Return the (X, Y) coordinate for the center point of the cell that contains the specified text.  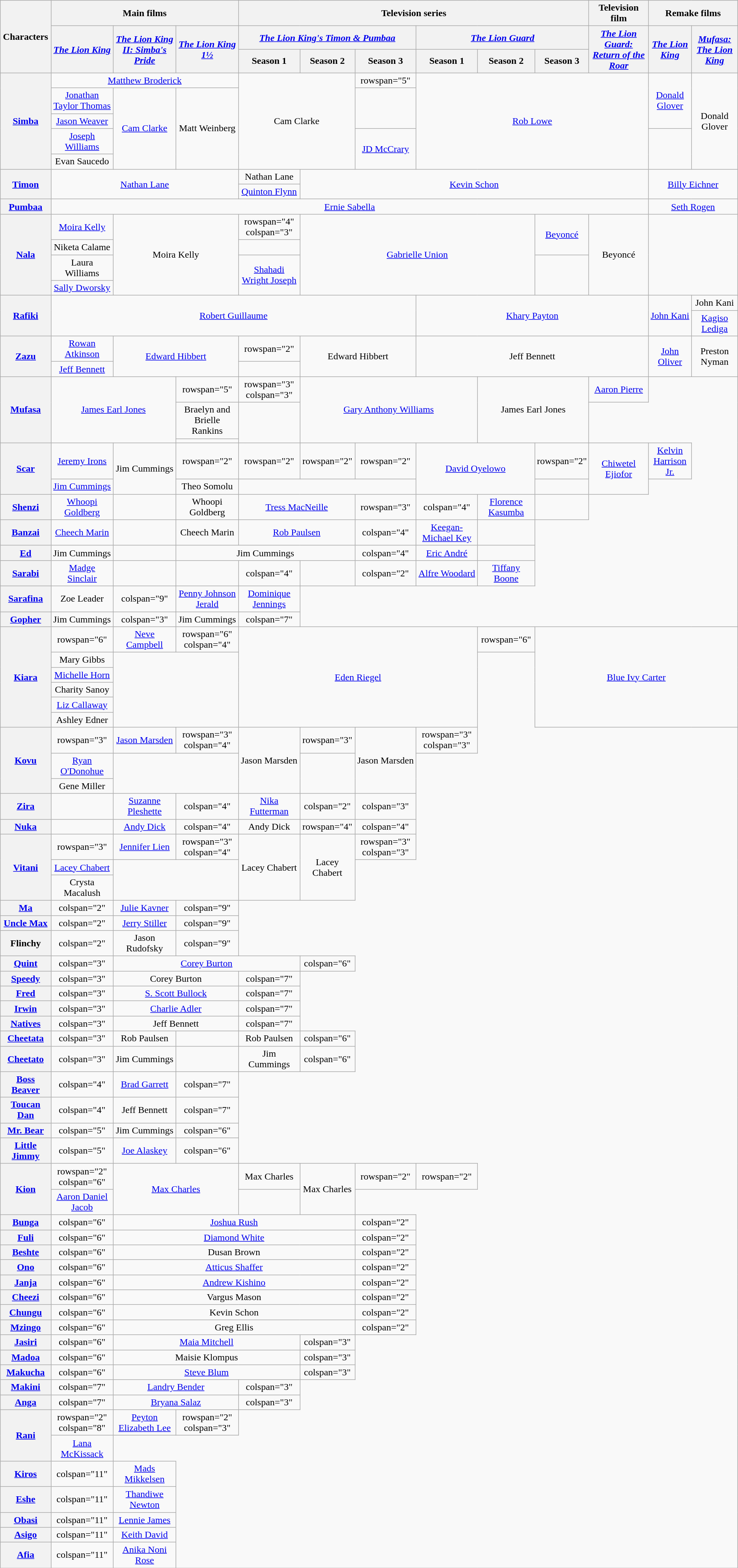
Ernie Sabella (350, 206)
Khary Payton (532, 316)
Zira (26, 806)
Gopher (26, 619)
Shenzi (26, 507)
Speedy (26, 979)
Flinchy (26, 943)
Aaron Pierre (619, 389)
Eden Riegel (358, 677)
Kovu (26, 760)
The Lion King's Timon & Pumbaa (327, 38)
Ashley Edner (82, 720)
Main films (145, 13)
Vargus Mason (234, 1297)
Jeremy Irons (82, 461)
Crysta Macalush (82, 887)
Cheetata (26, 1039)
Diamond White (234, 1237)
Suzanne Pleshette (144, 806)
Sarabi (26, 573)
Madge Sinclair (82, 573)
Mufasa: The Lion King (714, 50)
Zoe Leader (82, 599)
Obasi (26, 1520)
Irwin (26, 1009)
Florence Kasumba (506, 507)
Janja (26, 1282)
Timon (26, 184)
Makini (26, 1387)
Matt Weinberg (207, 128)
Kion (26, 1189)
Cheetato (26, 1059)
Sarafina (26, 599)
Charity Sanoy (82, 690)
David Oyelowo (475, 468)
Scar (26, 468)
JD McCrary (386, 149)
Seth Rogen (693, 206)
S. Scott Bullock (176, 994)
Nika Futterman (269, 806)
Mzingo (26, 1327)
Anga (26, 1402)
Fuli (26, 1237)
Jerry Stiller (144, 923)
Beshte (26, 1252)
Keegan-Michael Key (447, 533)
Jason Rudofsky (144, 943)
Dusan Brown (234, 1252)
Penny Johnson Jerald (207, 599)
Television series (414, 13)
Mufasa (26, 410)
The Lion King II: Simba's Pride (144, 50)
Niketa Calame (82, 247)
Greg Ellis (234, 1327)
Gabrielle Union (417, 255)
rowspan="4" (327, 827)
Quint (26, 964)
Mary Gibbs (82, 660)
Madoa (26, 1357)
Quinton Flynn (269, 191)
Nuka (26, 827)
Nala (26, 255)
Rob Lowe (532, 121)
Tress MacNeille (296, 507)
Steve Blum (207, 1372)
Neve Campbell (144, 640)
The Lion King 1½ (207, 50)
The Lion Guard: Return of the Roar (619, 50)
Kagiso Lediga (714, 323)
Julie Kavner (144, 908)
Thandiwe Newton (144, 1499)
rowspan="2" colspan="6" (82, 1176)
Joseph Williams (82, 141)
Maisie Klompus (207, 1357)
Mads Mikkelsen (144, 1473)
Jonathan Taylor Thomas (82, 101)
Michelle Horn (82, 675)
Fred (26, 994)
rowspan="4" colspan="3" (269, 227)
Jason Weaver (82, 121)
Tiffany Boone (506, 573)
Liz Callaway (82, 705)
Ma (26, 908)
Little Jimmy (26, 1150)
Lana McKissack (82, 1448)
Chiwetel Ejiofor (619, 468)
Kiara (26, 677)
Eric André (447, 553)
Bryana Salaz (176, 1402)
Bunga (26, 1222)
Ed (26, 553)
Charlie Adler (176, 1009)
Gary Anthony Williams (389, 410)
Characters (26, 37)
Lennie James (144, 1520)
Pumbaa (26, 206)
Aaron Daniel Jacob (82, 1202)
Dominique Jennings (269, 599)
Toucan Dan (26, 1110)
Shahadi Wright Joseph (269, 275)
Boss Beaver (26, 1084)
Rafiki (26, 316)
Cheezi (26, 1297)
Theo Somolu (207, 487)
Makucha (26, 1372)
John Oliver (670, 356)
Landry Bender (176, 1387)
Sally Dworsky (82, 288)
Jennifer Lien (144, 847)
Preston Nyman (714, 356)
Uncle Max (26, 923)
Mr. Bear (26, 1130)
Remake films (693, 13)
Rowan Atkinson (82, 349)
Gene Miller (82, 786)
Asigo (26, 1535)
Alfre Woodard (447, 573)
Jasiri (26, 1342)
Peyton Elizabeth Lee (144, 1422)
Zazu (26, 356)
Matthew Broderick (145, 80)
Maia Mitchell (207, 1342)
Brad Garrett (144, 1084)
Anika Noni Rose (144, 1555)
rowspan="2" colspan="3" (207, 1422)
Braelyn and Brielle Rankins (207, 420)
rowspan="2" colspan="8" (82, 1422)
Afia (26, 1555)
Evan Saucedo (82, 162)
Laura Williams (82, 267)
Kelvin Harrison Jr. (670, 461)
Chungu (26, 1312)
Simba (26, 121)
Eshe (26, 1499)
Banzai (26, 533)
Joe Alaskey (144, 1150)
Billy Eichner (693, 184)
Television film (619, 13)
Joshua Rush (234, 1222)
Robert Guillaume (233, 316)
Rani (26, 1435)
rowspan="6" colspan="4" (207, 640)
Ono (26, 1267)
The Lion Guard (503, 38)
Kiros (26, 1473)
Blue Ivy Carter (636, 677)
Vitani (26, 867)
Ryan O'Donohue (82, 766)
Keith David (144, 1535)
Atticus Shaffer (234, 1267)
Natives (26, 1024)
Andrew Kishino (234, 1282)
